For the text-containing cell, return its midpoint in [X, Y] coordinate format. 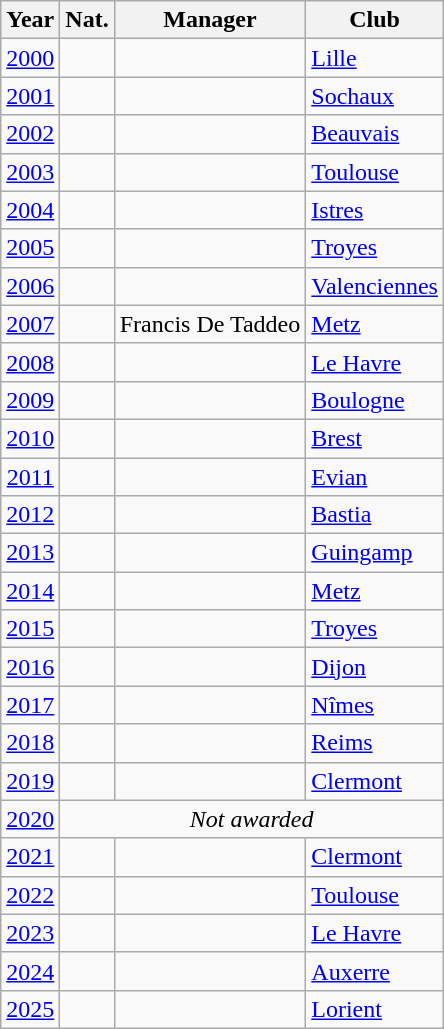
2021 [30, 857]
2003 [30, 172]
Sochaux [375, 96]
Evian [375, 477]
2013 [30, 553]
2019 [30, 781]
Lorient [375, 1009]
Boulogne [375, 400]
2017 [30, 705]
2008 [30, 362]
2022 [30, 895]
2002 [30, 134]
2009 [30, 400]
2025 [30, 1009]
Istres [375, 210]
2020 [30, 819]
2010 [30, 438]
Guingamp [375, 553]
Club [375, 20]
Auxerre [375, 971]
Francis De Taddeo [210, 324]
2012 [30, 515]
2014 [30, 591]
Not awarded [252, 819]
Manager [210, 20]
Brest [375, 438]
2000 [30, 58]
2005 [30, 248]
Year [30, 20]
2024 [30, 971]
2004 [30, 210]
Reims [375, 743]
2016 [30, 667]
Beauvais [375, 134]
Lille [375, 58]
2015 [30, 629]
2011 [30, 477]
Nîmes [375, 705]
2006 [30, 286]
Valenciennes [375, 286]
2023 [30, 933]
Bastia [375, 515]
2001 [30, 96]
2007 [30, 324]
Dijon [375, 667]
2018 [30, 743]
Nat. [87, 20]
